Identify which cell holds the provided text, then report its [x, y] central coordinate. 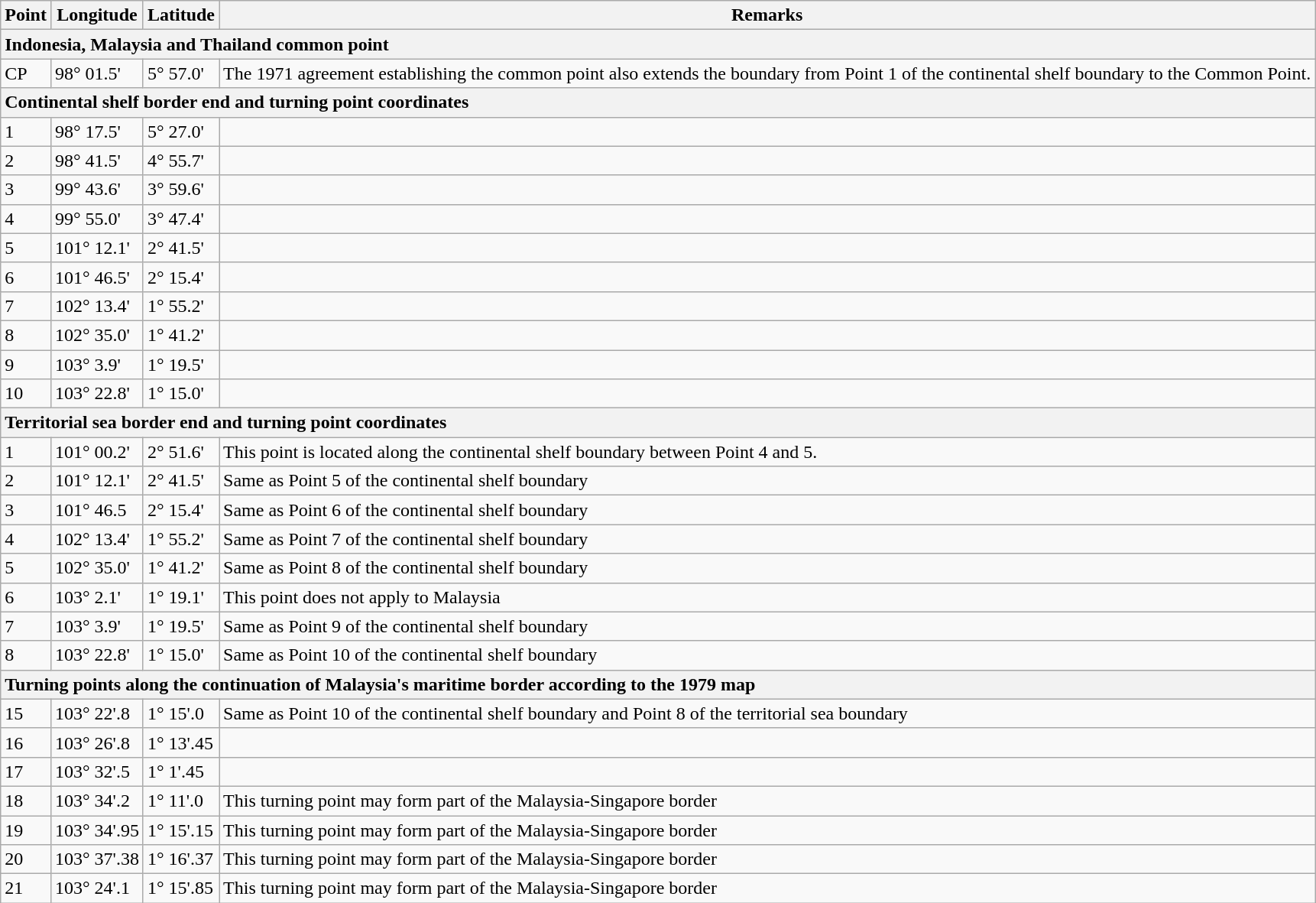
99° 55.0' [96, 219]
101° 46.5' [96, 277]
Continental shelf border end and turning point coordinates [658, 102]
1° 15'.85 [180, 888]
Same as Point 5 of the continental shelf boundary [767, 481]
1° 19.1' [180, 597]
Same as Point 6 of the continental shelf boundary [767, 510]
1° 11'.0 [180, 801]
98° 41.5' [96, 161]
1° 1'.45 [180, 771]
9 [26, 365]
103° 34'.2 [96, 801]
Remarks [767, 15]
99° 43.6' [96, 190]
101° 46.5 [96, 510]
Point [26, 15]
98° 17.5' [96, 132]
103° 26'.8 [96, 742]
Same as Point 9 of the continental shelf boundary [767, 626]
Indonesia, Malaysia and Thailand common point [658, 44]
Turning points along the continuation of Malaysia's maritime border according to the 1979 map [658, 684]
10 [26, 394]
103° 34'.95 [96, 830]
17 [26, 771]
Longitude [96, 15]
103° 37'.38 [96, 859]
20 [26, 859]
CP [26, 73]
103° 22'.8 [96, 713]
Latitude [180, 15]
This point does not apply to Malaysia [767, 597]
1° 16'.37 [180, 859]
16 [26, 742]
103° 24'.1 [96, 888]
98° 01.5' [96, 73]
Same as Point 10 of the continental shelf boundary [767, 655]
1° 13'.45 [180, 742]
101° 00.2' [96, 452]
1° 15'.0 [180, 713]
3° 47.4' [180, 219]
103° 2.1' [96, 597]
21 [26, 888]
The 1971 agreement establishing the common point also extends the boundary from Point 1 of the continental shelf boundary to the Common Point. [767, 73]
Territorial sea border end and turning point coordinates [658, 423]
1° 15'.15 [180, 830]
4° 55.7' [180, 161]
This point is located along the continental shelf boundary between Point 4 and 5. [767, 452]
Same as Point 8 of the continental shelf boundary [767, 568]
15 [26, 713]
19 [26, 830]
18 [26, 801]
Same as Point 10 of the continental shelf boundary and Point 8 of the territorial sea boundary [767, 713]
5° 57.0' [180, 73]
2° 51.6' [180, 452]
Same as Point 7 of the continental shelf boundary [767, 539]
3° 59.6' [180, 190]
5° 27.0' [180, 132]
103° 32'.5 [96, 771]
